Identify which cell holds the provided text, then report its [X, Y] central coordinate. 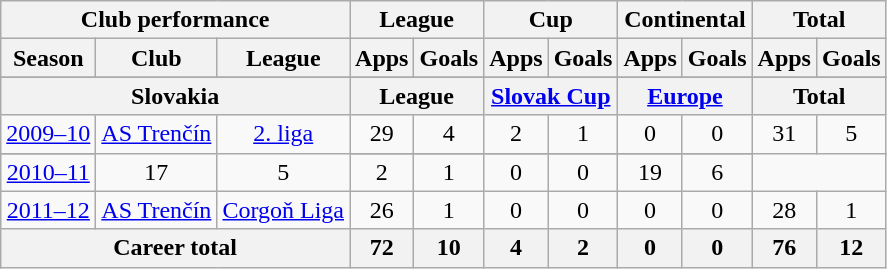
28 [784, 210]
2010–11 [48, 172]
2011–12 [48, 210]
26 [382, 210]
Cup [551, 20]
Club performance [176, 20]
72 [382, 248]
Slovakia [176, 96]
12 [851, 248]
29 [382, 134]
Continental [685, 20]
6 [717, 172]
Career total [176, 248]
Slovak Cup [551, 96]
2. liga [284, 134]
Season [48, 58]
76 [784, 248]
Club [156, 58]
Europe [685, 96]
10 [449, 248]
19 [650, 172]
17 [156, 172]
31 [784, 134]
2009–10 [48, 134]
Corgoň Liga [284, 210]
